Return the (x, y) coordinate for the center point of the cell that contains the specified text.  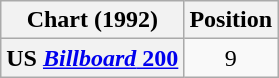
Position (231, 20)
Chart (1992) (92, 20)
US Billboard 200 (92, 58)
9 (231, 58)
